Locate the cell with the specified text and output its (X, Y) center coordinate. 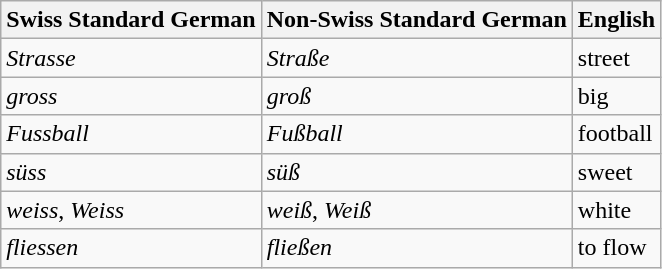
street (616, 58)
Fussball (131, 134)
football (616, 134)
Straße (416, 58)
sweet (616, 172)
English (616, 20)
fließen (416, 248)
süss (131, 172)
white (616, 210)
big (616, 96)
to flow (616, 248)
fliessen (131, 248)
gross (131, 96)
Fußball (416, 134)
Non-Swiss Standard German (416, 20)
Swiss Standard German (131, 20)
süß (416, 172)
Strasse (131, 58)
weiss, Weiss (131, 210)
groß (416, 96)
weiß, Weiß (416, 210)
